Capture the cell that displays the provided text and extract its [x, y] central coordinate. 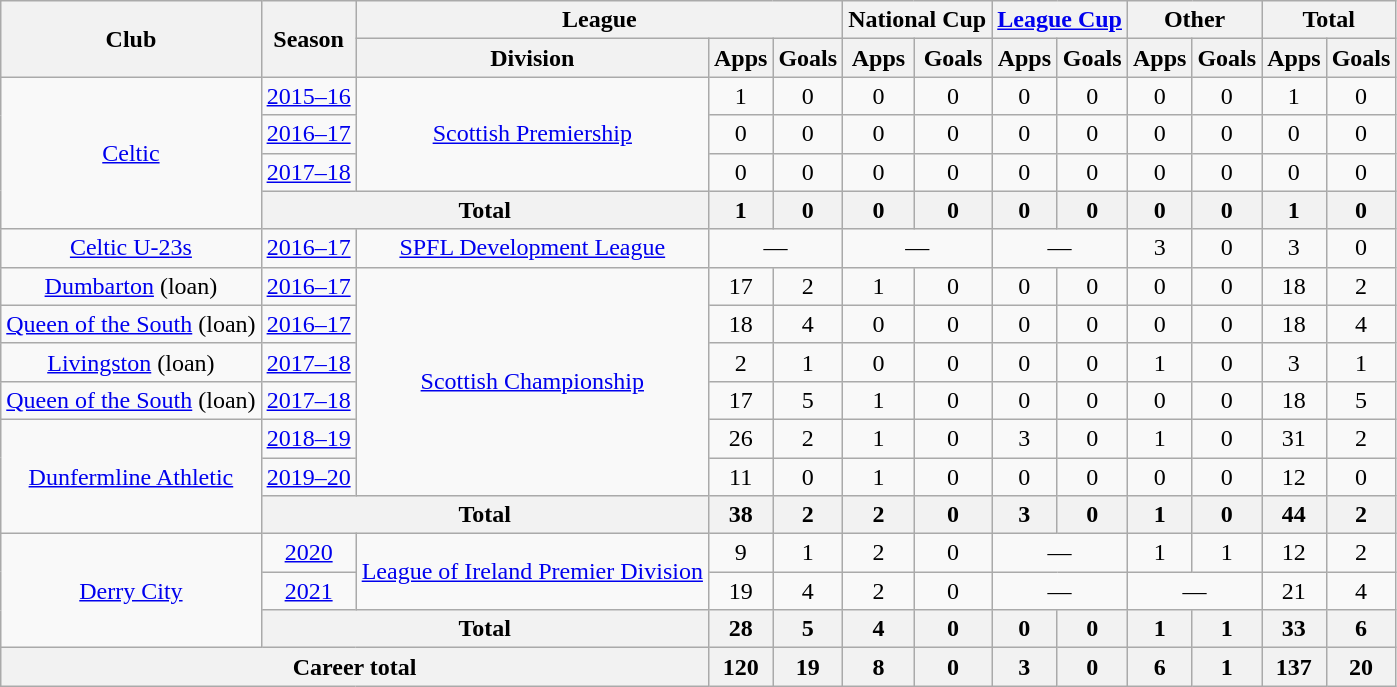
Career total [355, 667]
League Cup [1060, 20]
33 [1294, 629]
Other [1194, 20]
Derry City [131, 591]
11 [740, 477]
21 [1294, 591]
28 [740, 629]
Scottish Premiership [532, 134]
26 [740, 438]
National Cup [918, 20]
Celtic [131, 153]
9 [740, 553]
20 [1361, 667]
SPFL Development League [532, 248]
2021 [308, 591]
League [599, 20]
2018–19 [308, 438]
31 [1294, 438]
8 [879, 667]
2019–20 [308, 477]
Dumbarton (loan) [131, 286]
Livingston (loan) [131, 362]
League of Ireland Premier Division [532, 572]
44 [1294, 515]
Division [532, 58]
Scottish Championship [532, 381]
Celtic U-23s [131, 248]
Dunfermline Athletic [131, 476]
2020 [308, 553]
137 [1294, 667]
38 [740, 515]
120 [740, 667]
2015–16 [308, 96]
Season [308, 39]
Club [131, 39]
